Pinpoint the cell where the given text exists, returning its [x, y] midpoint coordinate. 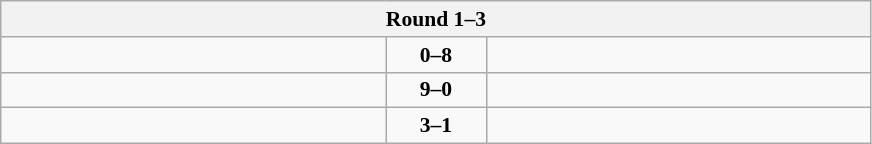
Round 1–3 [436, 19]
0–8 [436, 55]
9–0 [436, 90]
3–1 [436, 126]
